Identify which cell holds the provided text, then report its [x, y] central coordinate. 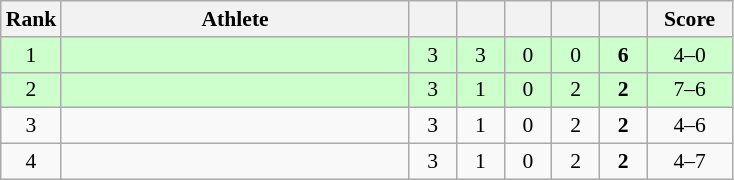
6 [623, 55]
4–0 [690, 55]
4 [32, 162]
Score [690, 19]
4–6 [690, 126]
Rank [32, 19]
Athlete [235, 19]
4–7 [690, 162]
7–6 [690, 90]
